For the text-containing cell, return its midpoint in (X, Y) coordinate format. 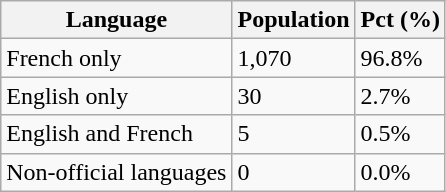
96.8% (400, 58)
0.5% (400, 134)
English only (116, 96)
2.7% (400, 96)
Population (294, 20)
0.0% (400, 172)
Language (116, 20)
30 (294, 96)
English and French (116, 134)
5 (294, 134)
1,070 (294, 58)
Pct (%) (400, 20)
0 (294, 172)
French only (116, 58)
Non-official languages (116, 172)
